Scan for the cell matching the given text and deliver its (X, Y) coordinate at center. 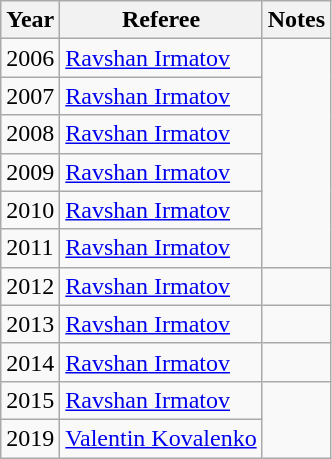
2006 (30, 58)
2008 (30, 134)
2009 (30, 172)
2015 (30, 400)
2014 (30, 362)
2019 (30, 438)
Year (30, 20)
2011 (30, 248)
Valentin Kovalenko (161, 438)
2013 (30, 324)
2012 (30, 286)
Notes (296, 20)
2010 (30, 210)
2007 (30, 96)
Referee (161, 20)
